Output the [x, y] coordinate of the center of the cell containing the given text.  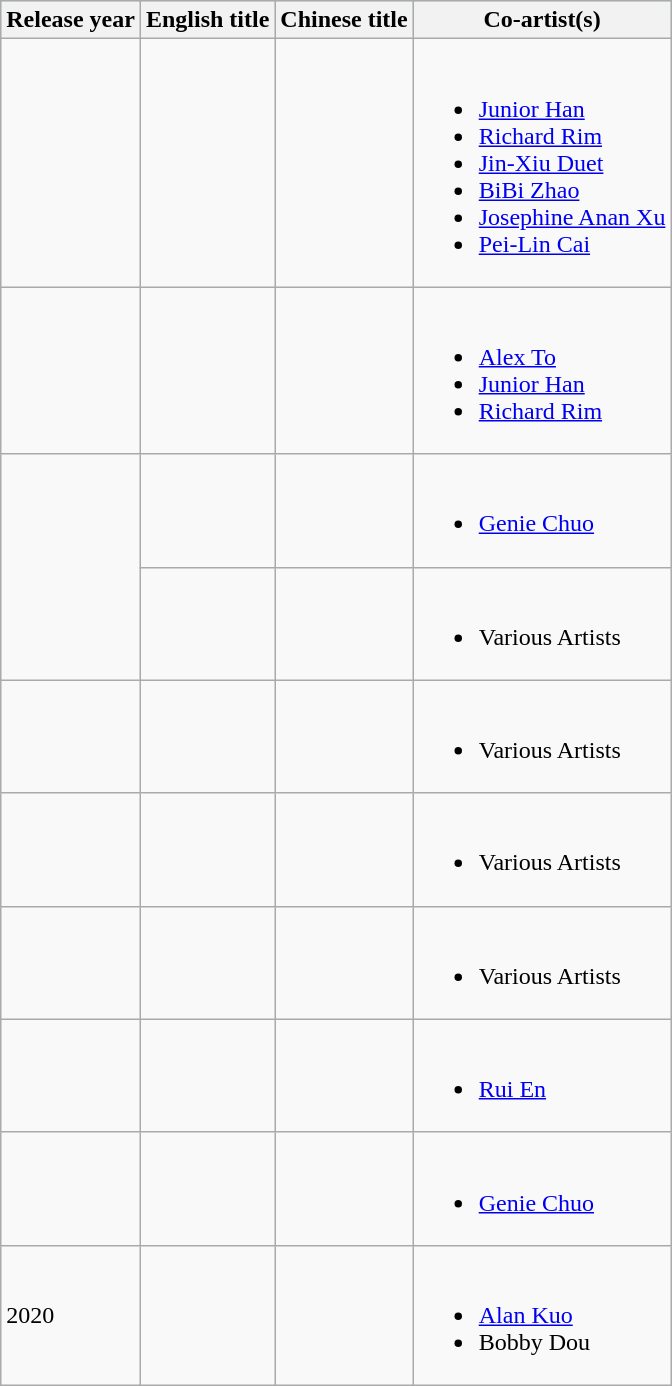
2020 [71, 1315]
English title [207, 20]
Alex ToJunior HanRichard Rim [542, 370]
Chinese title [344, 20]
Junior HanRichard RimJin-Xiu DuetBiBi ZhaoJosephine Anan XuPei-Lin Cai [542, 163]
Alan KuoBobby Dou [542, 1315]
Co-artist(s) [542, 20]
Rui En [542, 1076]
Release year [71, 20]
